Output the (x, y) coordinate of the center of the cell containing the given text.  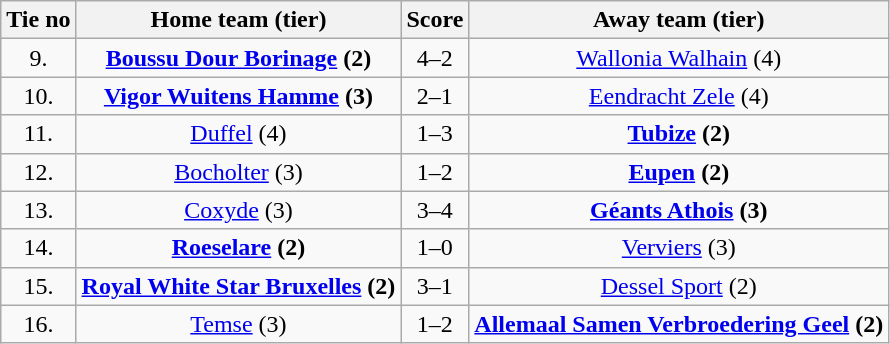
Duffel (4) (238, 134)
12. (38, 172)
10. (38, 96)
13. (38, 210)
15. (38, 286)
Royal White Star Bruxelles (2) (238, 286)
2–1 (435, 96)
3–4 (435, 210)
1–3 (435, 134)
Temse (3) (238, 324)
Vigor Wuitens Hamme (3) (238, 96)
Eupen (2) (679, 172)
14. (38, 248)
Verviers (3) (679, 248)
Tie no (38, 20)
Roeselare (2) (238, 248)
Eendracht Zele (4) (679, 96)
4–2 (435, 58)
Allemaal Samen Verbroedering Geel (2) (679, 324)
9. (38, 58)
1–0 (435, 248)
Tubize (2) (679, 134)
Coxyde (3) (238, 210)
Home team (tier) (238, 20)
Géants Athois (3) (679, 210)
3–1 (435, 286)
16. (38, 324)
Dessel Sport (2) (679, 286)
Score (435, 20)
Boussu Dour Borinage (2) (238, 58)
Wallonia Walhain (4) (679, 58)
11. (38, 134)
Away team (tier) (679, 20)
Bocholter (3) (238, 172)
